Pinpoint the cell where the given text exists, returning its (X, Y) midpoint coordinate. 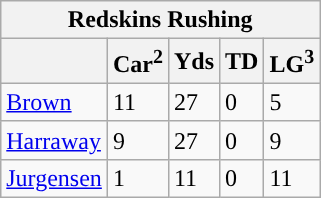
Car2 (138, 62)
LG3 (292, 62)
Redskins Rushing (160, 20)
1 (138, 178)
TD (242, 62)
Yds (194, 62)
Harraway (54, 140)
Jurgensen (54, 178)
5 (292, 102)
Brown (54, 102)
